Output the [x, y] coordinate of the center of the cell containing the given text.  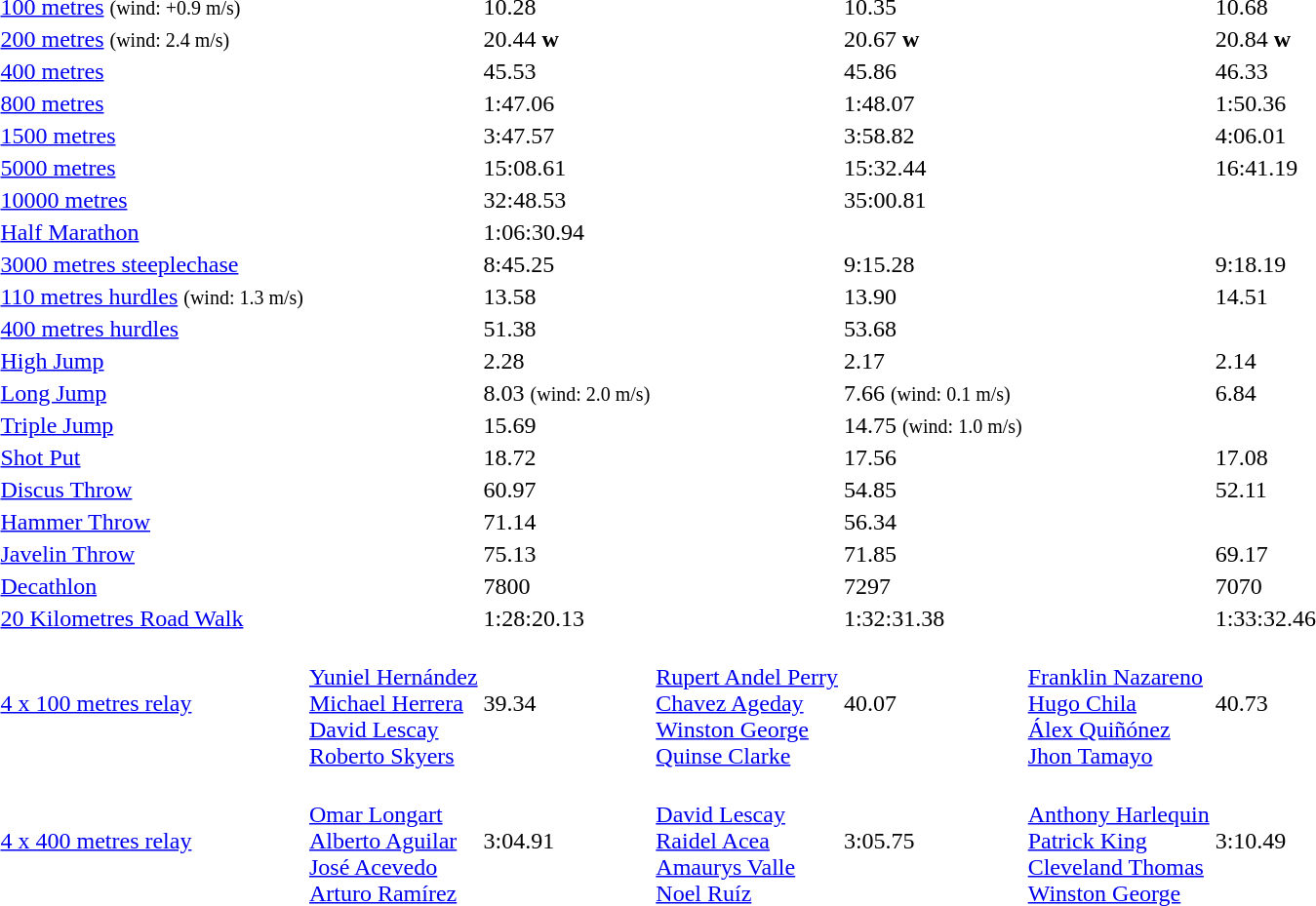
7800 [567, 586]
1:32:31.38 [933, 618]
15:32.44 [933, 168]
20.67 w [933, 39]
13.58 [567, 296]
15.69 [567, 425]
71.85 [933, 554]
14.75 (wind: 1.0 m/s) [933, 425]
75.13 [567, 554]
1:48.07 [933, 103]
13.90 [933, 296]
1:47.06 [567, 103]
8.03 (wind: 2.0 m/s) [567, 393]
20.44 w [567, 39]
71.14 [567, 522]
54.85 [933, 490]
1:06:30.94 [567, 232]
32:48.53 [567, 200]
35:00.81 [933, 200]
18.72 [567, 457]
45.86 [933, 71]
45.53 [567, 71]
51.38 [567, 329]
2.17 [933, 361]
7.66 (wind: 0.1 m/s) [933, 393]
8:45.25 [567, 264]
60.97 [567, 490]
15:08.61 [567, 168]
9:15.28 [933, 264]
3:47.57 [567, 136]
Franklin Nazareno Hugo Chila Álex Quiñónez Jhon Tamayo [1118, 703]
Yuniel Hernández Michael Herrera David Lescay Roberto Skyers [393, 703]
1:28:20.13 [567, 618]
2.28 [567, 361]
56.34 [933, 522]
53.68 [933, 329]
40.07 [933, 703]
17.56 [933, 457]
39.34 [567, 703]
3:58.82 [933, 136]
7297 [933, 586]
Rupert Andel Perry Chavez Ageday Winston George Quinse Clarke [747, 703]
